Identify which cell holds the provided text, then report its [x, y] central coordinate. 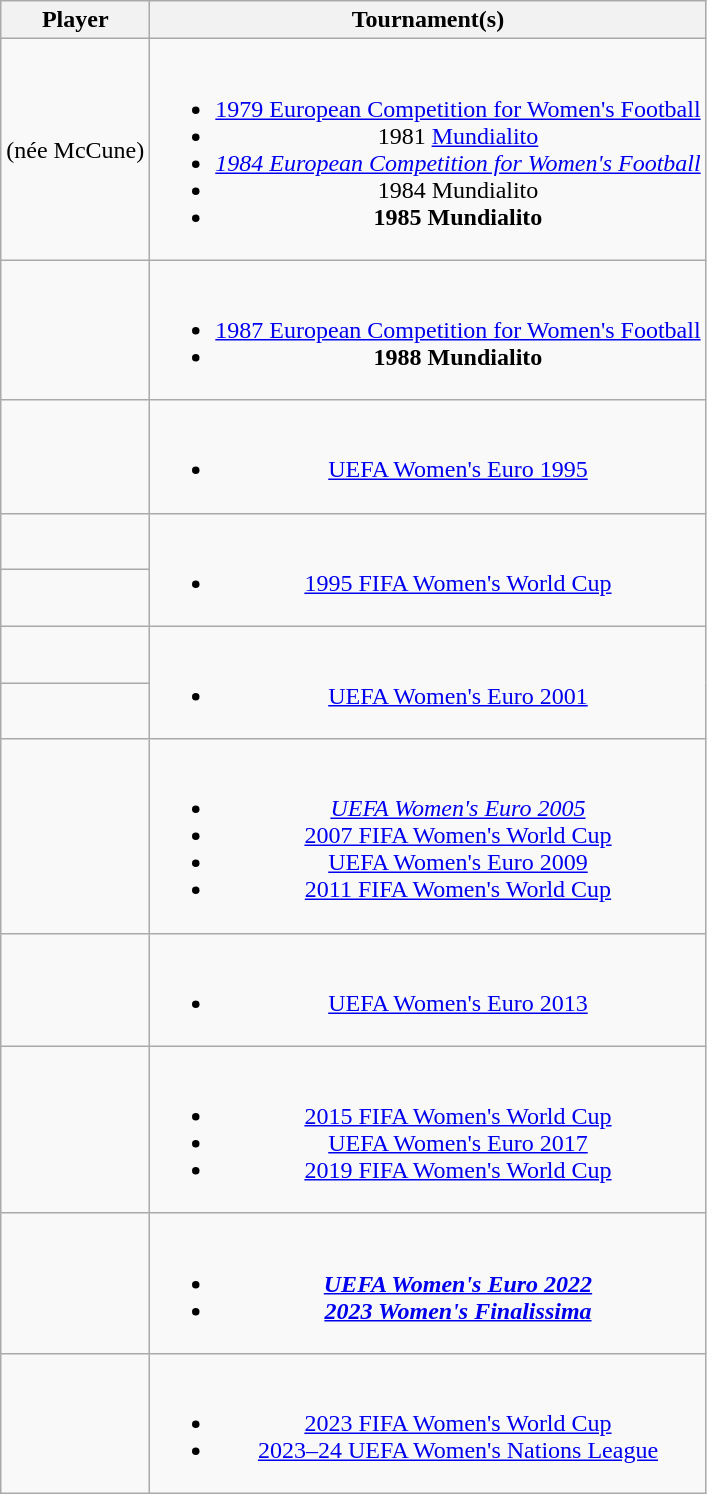
UEFA Women's Euro 20222023 Women's Finalissima [428, 1283]
Tournament(s) [428, 20]
2023 FIFA Women's World Cup2023–24 UEFA Women's Nations League [428, 1423]
Player [76, 20]
UEFA Women's Euro 20052007 FIFA Women's World CupUEFA Women's Euro 20092011 FIFA Women's World Cup [428, 836]
1995 FIFA Women's World Cup [428, 570]
1979 European Competition for Women's Football1981 Mundialito1984 European Competition for Women's Football1984 Mundialito1985 Mundialito [428, 150]
UEFA Women's Euro 2001 [428, 682]
(née McCune) [76, 150]
UEFA Women's Euro 1995 [428, 456]
1987 European Competition for Women's Football1988 Mundialito [428, 330]
2015 FIFA Women's World CupUEFA Women's Euro 20172019 FIFA Women's World Cup [428, 1130]
UEFA Women's Euro 2013 [428, 990]
